Identify which cell holds the provided text, then report its (X, Y) central coordinate. 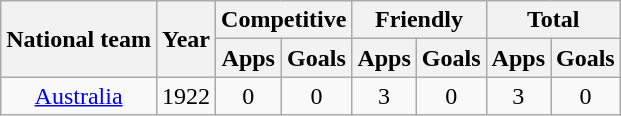
Total (553, 20)
1922 (186, 96)
Competitive (284, 20)
Friendly (419, 20)
Year (186, 39)
Australia (79, 96)
National team (79, 39)
